Search for the cell housing the specified text and yield its (X, Y) center coordinate. 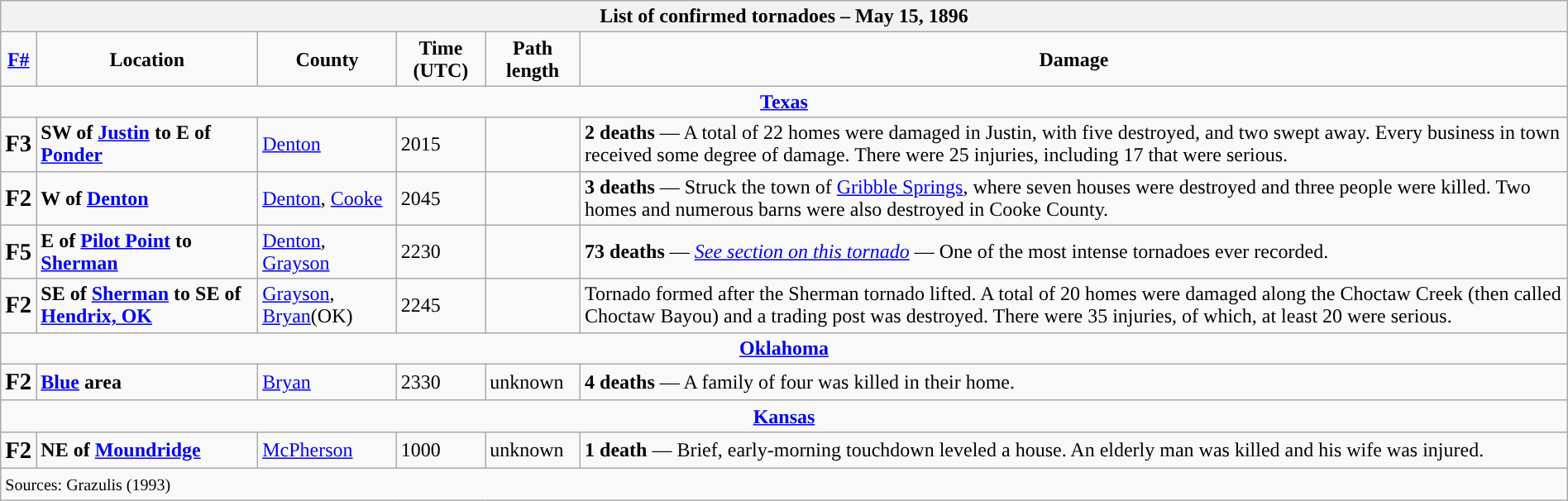
Path length (533, 60)
2045 (440, 198)
2245 (440, 306)
W of Denton (147, 198)
Location (147, 60)
Time (UTC) (440, 60)
F5 (18, 251)
SW of Justin to E of Ponder (147, 144)
McPherson (327, 450)
County (327, 60)
Bryan (327, 382)
Denton, Cooke (327, 198)
Kansas (784, 416)
Denton (327, 144)
4 deaths — A family of four was killed in their home. (1074, 382)
2015 (440, 144)
Denton, Grayson (327, 251)
2330 (440, 382)
73 deaths — See section on this tornado — One of the most intense tornadoes ever recorded. (1074, 251)
Grayson, Bryan(OK) (327, 306)
Sources: Grazulis (1993) (784, 484)
Texas (784, 102)
E of Pilot Point to Sherman (147, 251)
1 death — Brief, early-morning touchdown leveled a house. An elderly man was killed and his wife was injured. (1074, 450)
Damage (1074, 60)
NE of Moundridge (147, 450)
F3 (18, 144)
List of confirmed tornadoes – May 15, 1896 (784, 17)
1000 (440, 450)
Oklahoma (784, 348)
Blue area (147, 382)
SE of Sherman to SE of Hendrix, OK (147, 306)
2230 (440, 251)
F# (18, 60)
